Capture the cell that displays the provided text and extract its [x, y] central coordinate. 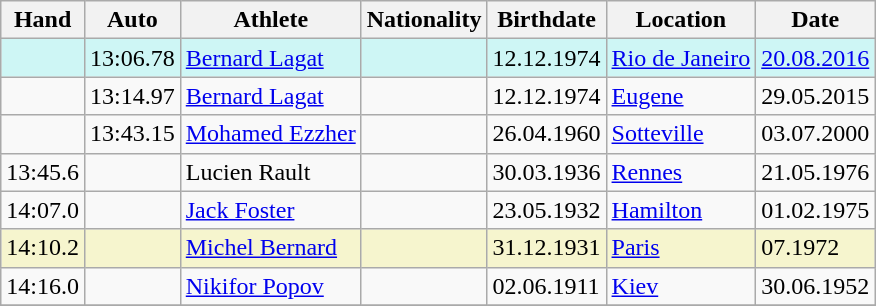
21.05.1976 [816, 172]
Rio de Janeiro [681, 58]
Eugene [681, 96]
13:45.6 [43, 172]
14:10.2 [43, 248]
Birthdate [546, 20]
30.06.1952 [816, 286]
Hamilton [681, 210]
Athlete [270, 20]
Paris [681, 248]
13:14.97 [132, 96]
Auto [132, 20]
03.07.2000 [816, 134]
14:07.0 [43, 210]
26.04.1960 [546, 134]
13:06.78 [132, 58]
07.1972 [816, 248]
02.06.1911 [546, 286]
Michel Bernard [270, 248]
14:16.0 [43, 286]
23.05.1932 [546, 210]
13:43.15 [132, 134]
Kiev [681, 286]
Jack Foster [270, 210]
20.08.2016 [816, 58]
30.03.1936 [546, 172]
Lucien Rault [270, 172]
Mohamed Ezzher [270, 134]
01.02.1975 [816, 210]
Nationality [424, 20]
Date [816, 20]
Rennes [681, 172]
31.12.1931 [546, 248]
29.05.2015 [816, 96]
Location [681, 20]
Hand [43, 20]
Sotteville [681, 134]
Nikifor Popov [270, 286]
